Return the [x, y] coordinate for the center point of the cell that contains the specified text.  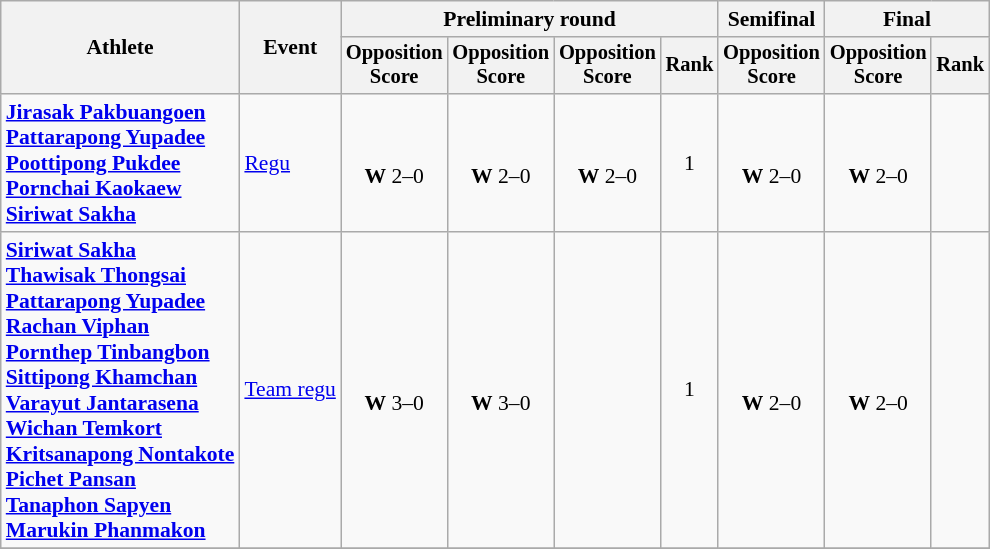
Jirasak PakbuangoenPattarapong YupadeePoottipong PukdeePornchai KaokaewSiriwat Sakha [120, 163]
Regu [290, 163]
Preliminary round [530, 19]
Semifinal [772, 19]
Athlete [120, 48]
Team regu [290, 390]
Event [290, 48]
Final [907, 19]
